Search for the cell housing the specified text and yield its (X, Y) center coordinate. 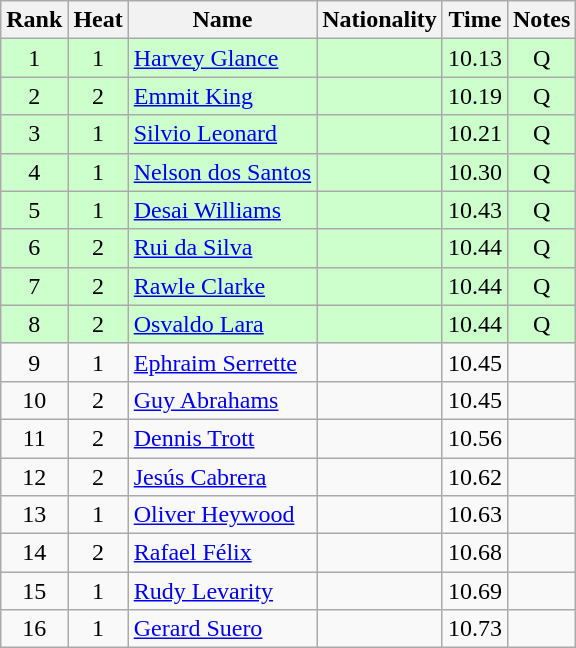
10.43 (474, 210)
Osvaldo Lara (222, 324)
Notes (541, 20)
Nationality (380, 20)
Rui da Silva (222, 248)
11 (34, 438)
Emmit King (222, 96)
Gerard Suero (222, 629)
Name (222, 20)
10.62 (474, 477)
Jesús Cabrera (222, 477)
10.21 (474, 134)
10.30 (474, 172)
10.13 (474, 58)
Rafael Félix (222, 553)
Silvio Leonard (222, 134)
Harvey Glance (222, 58)
Rudy Levarity (222, 591)
5 (34, 210)
3 (34, 134)
16 (34, 629)
Guy Abrahams (222, 400)
Time (474, 20)
15 (34, 591)
10.56 (474, 438)
4 (34, 172)
6 (34, 248)
Rawle Clarke (222, 286)
13 (34, 515)
Oliver Heywood (222, 515)
10.63 (474, 515)
Desai Williams (222, 210)
10.73 (474, 629)
Heat (98, 20)
10.19 (474, 96)
14 (34, 553)
10.69 (474, 591)
9 (34, 362)
Dennis Trott (222, 438)
12 (34, 477)
Nelson dos Santos (222, 172)
7 (34, 286)
8 (34, 324)
10 (34, 400)
10.68 (474, 553)
Ephraim Serrette (222, 362)
Rank (34, 20)
